Provide the (X, Y) coordinate of the cell's center where the given text is located.  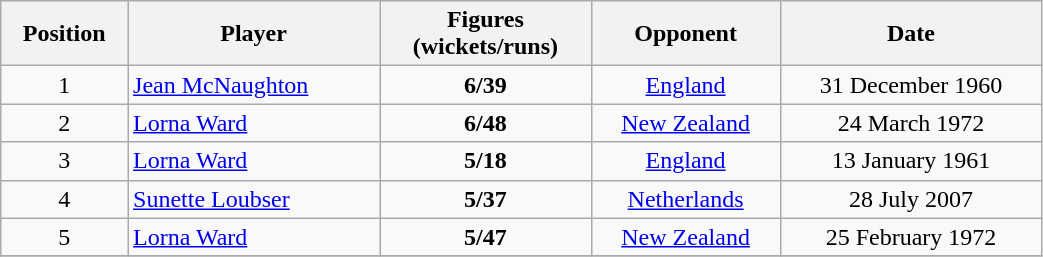
Sunette Loubser (254, 199)
5 (64, 237)
2 (64, 123)
5/37 (486, 199)
4 (64, 199)
Figures(wickets/runs) (486, 34)
Opponent (686, 34)
Position (64, 34)
5/47 (486, 237)
31 December 1960 (911, 85)
Date (911, 34)
Netherlands (686, 199)
6/39 (486, 85)
5/18 (486, 161)
24 March 1972 (911, 123)
Jean McNaughton (254, 85)
1 (64, 85)
3 (64, 161)
25 February 1972 (911, 237)
13 January 1961 (911, 161)
Player (254, 34)
28 July 2007 (911, 199)
6/48 (486, 123)
